Detect which cell encompasses the target text, then output its (x, y) center coordinate. 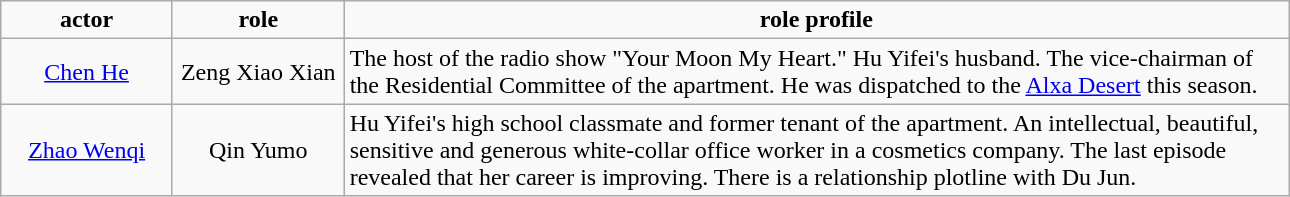
Qin Yumo (258, 150)
role profile (816, 20)
Zeng Xiao Xian (258, 72)
Zhao Wenqi (87, 150)
role (258, 20)
actor (87, 20)
Chen He (87, 72)
